Output the (X, Y) coordinate of the center of the cell containing the given text.  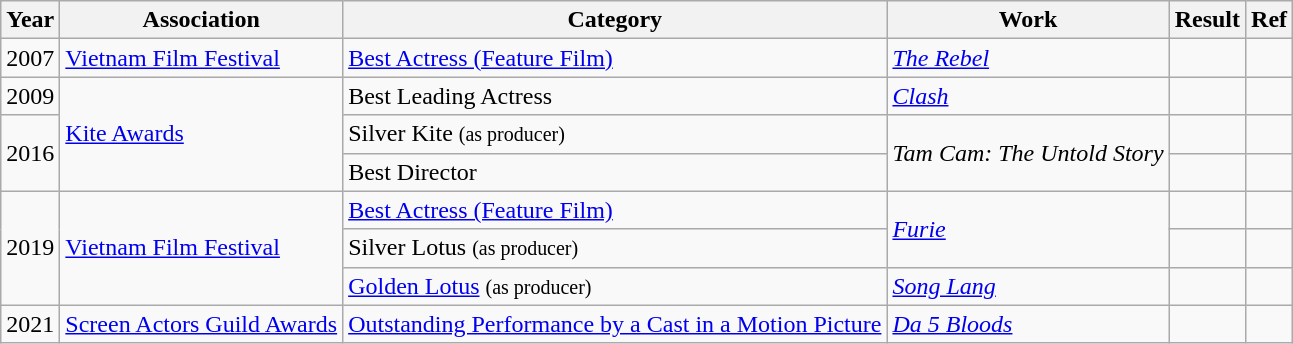
2019 (30, 248)
Kite Awards (202, 134)
Golden Lotus (as producer) (615, 286)
2021 (30, 324)
Clash (1028, 96)
2009 (30, 96)
Da 5 Bloods (1028, 324)
Furie (1028, 229)
Silver Lotus (as producer) (615, 248)
Category (615, 20)
Silver Kite (as producer) (615, 134)
Tam Cam: The Untold Story (1028, 153)
Outstanding Performance by a Cast in a Motion Picture (615, 324)
Work (1028, 20)
Association (202, 20)
The Rebel (1028, 58)
Best Director (615, 172)
2007 (30, 58)
2016 (30, 153)
Ref (1270, 20)
Best Leading Actress (615, 96)
Screen Actors Guild Awards (202, 324)
Year (30, 20)
Song Lang (1028, 286)
Result (1207, 20)
